Extract the (x, y) coordinate from the center of the cell holding the provided text.  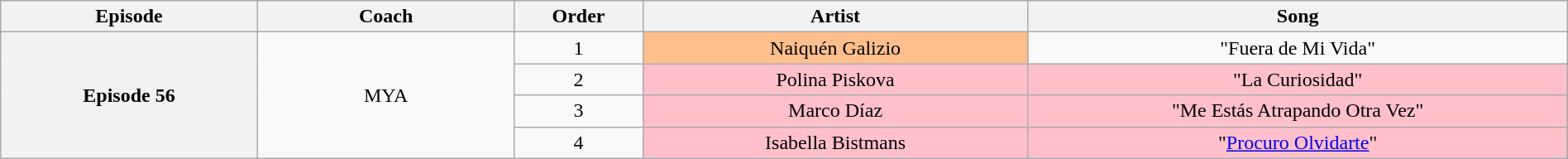
4 (579, 142)
"Fuera de Mi Vida" (1298, 48)
Polina Piskova (835, 79)
"Me Estás Atrapando Otra Vez" (1298, 111)
1 (579, 48)
Isabella Bistmans (835, 142)
MYA (385, 95)
Marco Díaz (835, 111)
Artist (835, 17)
"Procuro Olvidarte" (1298, 142)
2 (579, 79)
"La Curiosidad" (1298, 79)
Song (1298, 17)
3 (579, 111)
Episode (129, 17)
Order (579, 17)
Coach (385, 17)
Episode 56 (129, 95)
Naiquén Galizio (835, 48)
